Extract the [X, Y] coordinate from the center of the cell holding the provided text.  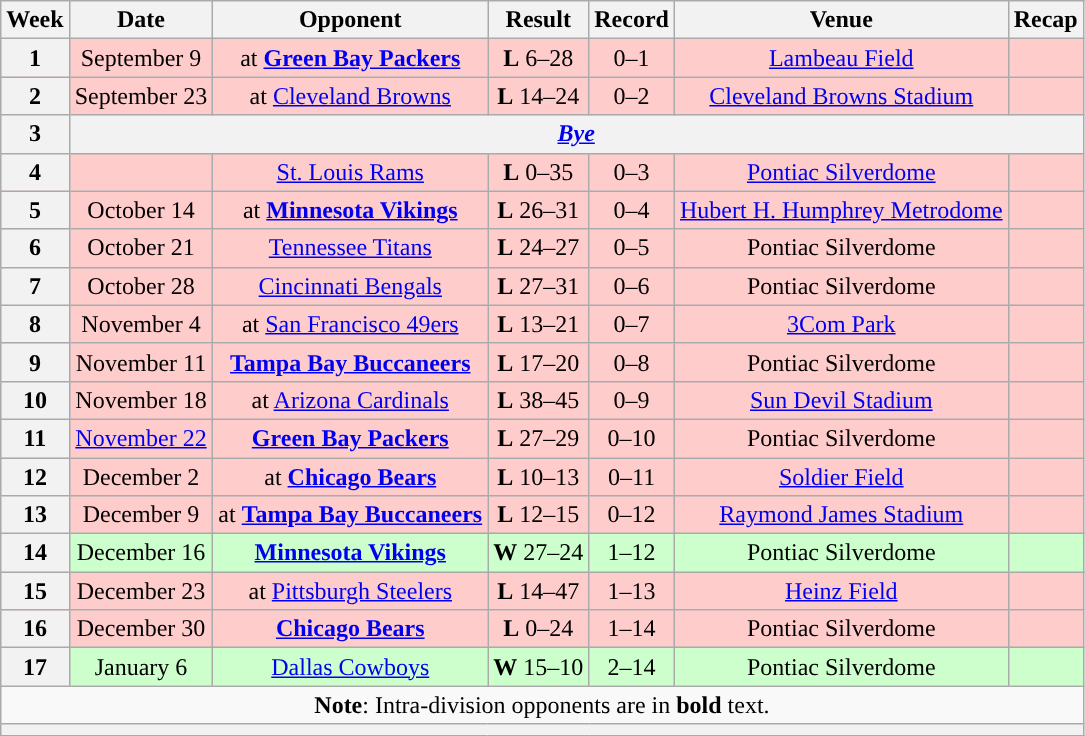
0–9 [632, 400]
December 9 [141, 515]
Venue [841, 20]
Heinz Field [841, 591]
November 4 [141, 324]
at Cleveland Browns [350, 96]
0–7 [632, 324]
L 38–45 [538, 400]
W 15–10 [538, 667]
at Arizona Cardinals [350, 400]
Sun Devil Stadium [841, 400]
2–14 [632, 667]
Result [538, 20]
1 [35, 58]
September 23 [141, 96]
Note: Intra-division opponents are in bold text. [542, 705]
0–2 [632, 96]
3Com Park [841, 324]
November 22 [141, 438]
Week [35, 20]
Soldier Field [841, 477]
October 28 [141, 286]
W 27–24 [538, 553]
1–14 [632, 629]
L 13–21 [538, 324]
December 2 [141, 477]
Opponent [350, 20]
0–5 [632, 248]
Minnesota Vikings [350, 553]
at Tampa Bay Buccaneers [350, 515]
11 [35, 438]
at Pittsburgh Steelers [350, 591]
Green Bay Packers [350, 438]
Tampa Bay Buccaneers [350, 362]
12 [35, 477]
Raymond James Stadium [841, 515]
1–13 [632, 591]
Cincinnati Bengals [350, 286]
September 9 [141, 58]
1–12 [632, 553]
St. Louis Rams [350, 172]
17 [35, 667]
14 [35, 553]
L 26–31 [538, 210]
December 23 [141, 591]
Bye [576, 134]
0–8 [632, 362]
October 21 [141, 248]
L 24–27 [538, 248]
at San Francisco 49ers [350, 324]
L 0–35 [538, 172]
0–10 [632, 438]
0–1 [632, 58]
January 6 [141, 667]
10 [35, 400]
6 [35, 248]
L 0–24 [538, 629]
4 [35, 172]
Recap [1046, 20]
at Chicago Bears [350, 477]
8 [35, 324]
Date [141, 20]
0–12 [632, 515]
Lambeau Field [841, 58]
L 27–29 [538, 438]
at Minnesota Vikings [350, 210]
0–4 [632, 210]
Chicago Bears [350, 629]
16 [35, 629]
Record [632, 20]
L 14–47 [538, 591]
13 [35, 515]
3 [35, 134]
Cleveland Browns Stadium [841, 96]
0–11 [632, 477]
Tennessee Titans [350, 248]
Dallas Cowboys [350, 667]
L 27–31 [538, 286]
L 14–24 [538, 96]
December 16 [141, 553]
October 14 [141, 210]
Hubert H. Humphrey Metrodome [841, 210]
9 [35, 362]
7 [35, 286]
L 12–15 [538, 515]
0–6 [632, 286]
2 [35, 96]
L 10–13 [538, 477]
December 30 [141, 629]
at Green Bay Packers [350, 58]
L 6–28 [538, 58]
November 18 [141, 400]
5 [35, 210]
15 [35, 591]
0–3 [632, 172]
November 11 [141, 362]
L 17–20 [538, 362]
